Return the (X, Y) coordinate for the center point of the cell that contains the specified text.  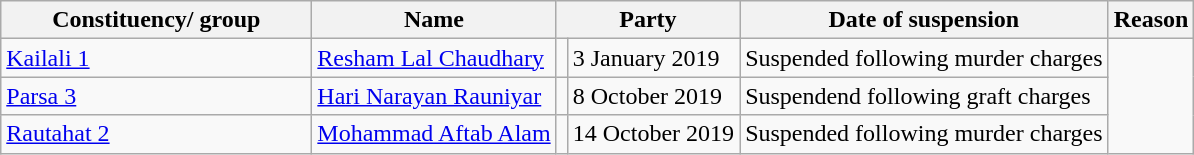
Kailali 1 (156, 58)
Rautahat 2 (156, 134)
3 January 2019 (653, 58)
Party (648, 20)
Resham Lal Chaudhary (434, 58)
Mohammad Aftab Alam (434, 134)
8 October 2019 (653, 96)
Parsa 3 (156, 96)
Suspendend following graft charges (924, 96)
Hari Narayan Rauniyar (434, 96)
Constituency/ group (156, 20)
Name (434, 20)
Date of suspension (924, 20)
Reason (1151, 20)
14 October 2019 (653, 134)
